Detect which cell encompasses the target text, then output its (X, Y) center coordinate. 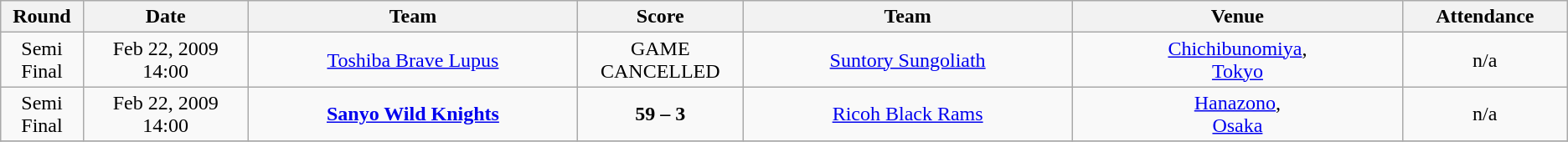
Suntory Sungoliath (908, 60)
Round (42, 17)
Venue (1238, 17)
Chichibunomiya,Tokyo (1238, 60)
Toshiba Brave Lupus (413, 60)
Ricoh Black Rams (908, 114)
GAME CANCELLED (660, 60)
Attendance (1484, 17)
Sanyo Wild Knights (413, 114)
59 – 3 (660, 114)
Score (660, 17)
Date (166, 17)
Hanazono,Osaka (1238, 114)
